Locate the cell with the specified text and output its [X, Y] center coordinate. 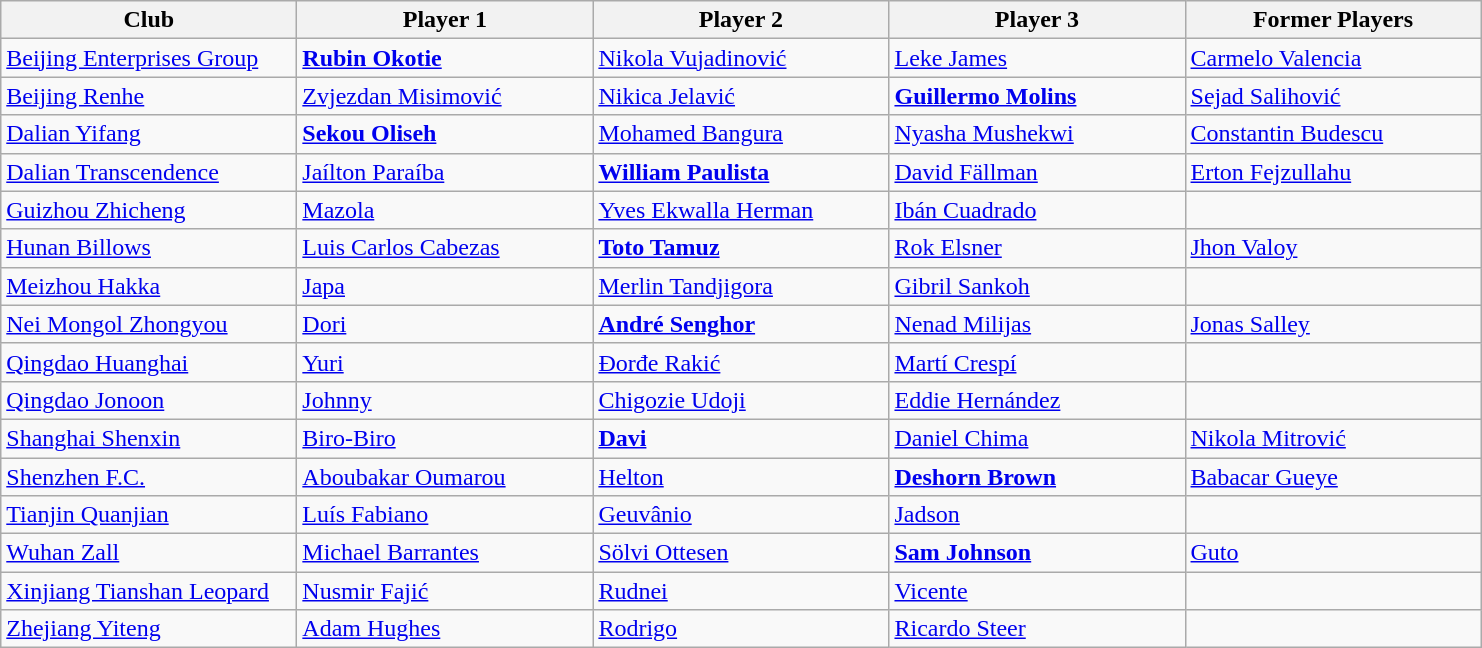
Chigozie Udoji [741, 400]
Nyasha Mushekwi [1037, 134]
Nikola Mitrović [1333, 438]
Rubin Okotie [445, 58]
Helton [741, 477]
Leke James [1037, 58]
Xinjiang Tianshan Leopard [149, 591]
Martí Crespí [1037, 362]
Jhon Valoy [1333, 248]
Dori [445, 324]
Nikica Jelavić [741, 96]
Sölvi Ottesen [741, 553]
Geuvânio [741, 515]
Nei Mongol Zhongyou [149, 324]
Mazola [445, 210]
Ibán Cuadrado [1037, 210]
Zhejiang Yiteng [149, 629]
Hunan Billows [149, 248]
Babacar Gueye [1333, 477]
Zvjezdan Misimović [445, 96]
Rodrigo [741, 629]
Đorđe Rakić [741, 362]
Beijing Renhe [149, 96]
Carmelo Valencia [1333, 58]
William Paulista [741, 172]
Club [149, 20]
Nusmir Fajić [445, 591]
Japa [445, 286]
Jaílton Paraíba [445, 172]
Tianjin Quanjian [149, 515]
Qingdao Huanghai [149, 362]
Meizhou Hakka [149, 286]
Merlin Tandjigora [741, 286]
Rudnei [741, 591]
Player 2 [741, 20]
Rok Elsner [1037, 248]
Erton Fejzullahu [1333, 172]
Sekou Oliseh [445, 134]
Qingdao Jonoon [149, 400]
Wuhan Zall [149, 553]
Shenzhen F.C. [149, 477]
Guizhou Zhicheng [149, 210]
Sejad Salihović [1333, 96]
Guillermo Molins [1037, 96]
Constantin Budescu [1333, 134]
Johnny [445, 400]
Biro-Biro [445, 438]
Michael Barrantes [445, 553]
Jonas Salley [1333, 324]
Gibril Sankoh [1037, 286]
Adam Hughes [445, 629]
Daniel Chima [1037, 438]
André Senghor [741, 324]
Deshorn Brown [1037, 477]
Davi [741, 438]
Luís Fabiano [445, 515]
Player 3 [1037, 20]
Aboubakar Oumarou [445, 477]
Dalian Transcendence [149, 172]
Ricardo Steer [1037, 629]
Nikola Vujadinović [741, 58]
David Fällman [1037, 172]
Player 1 [445, 20]
Dalian Yifang [149, 134]
Guto [1333, 553]
Eddie Hernández [1037, 400]
Shanghai Shenxin [149, 438]
Vicente [1037, 591]
Nenad Milijas [1037, 324]
Luis Carlos Cabezas [445, 248]
Sam Johnson [1037, 553]
Mohamed Bangura [741, 134]
Former Players [1333, 20]
Beijing Enterprises Group [149, 58]
Yves Ekwalla Herman [741, 210]
Yuri [445, 362]
Jadson [1037, 515]
Toto Tamuz [741, 248]
